Scan for the cell matching the given text and deliver its [X, Y] coordinate at center. 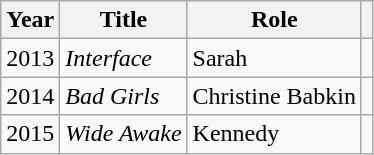
2013 [30, 58]
Wide Awake [124, 134]
Year [30, 20]
Role [274, 20]
Kennedy [274, 134]
Christine Babkin [274, 96]
Interface [124, 58]
Sarah [274, 58]
Bad Girls [124, 96]
2014 [30, 96]
2015 [30, 134]
Title [124, 20]
